Search for the cell housing the specified text and yield its [x, y] center coordinate. 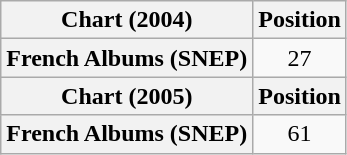
Chart (2005) [127, 96]
61 [300, 134]
Chart (2004) [127, 20]
27 [300, 58]
